Return (X, Y) of the center of cell containing provided text 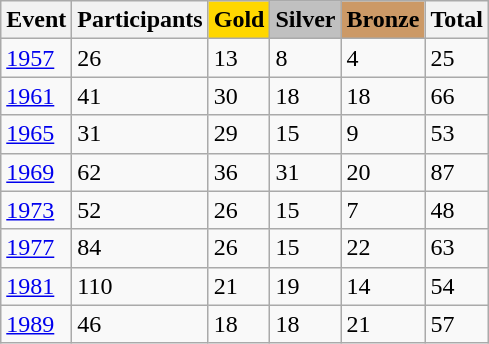
Event (36, 20)
36 (239, 172)
4 (383, 58)
Gold (239, 20)
29 (239, 134)
8 (306, 58)
1969 (36, 172)
52 (140, 210)
1965 (36, 134)
20 (383, 172)
1977 (36, 248)
41 (140, 96)
1973 (36, 210)
7 (383, 210)
62 (140, 172)
110 (140, 286)
Silver (306, 20)
Total (457, 20)
84 (140, 248)
53 (457, 134)
9 (383, 134)
48 (457, 210)
Bronze (383, 20)
1961 (36, 96)
1989 (36, 324)
1981 (36, 286)
57 (457, 324)
63 (457, 248)
22 (383, 248)
66 (457, 96)
25 (457, 58)
Participants (140, 20)
30 (239, 96)
14 (383, 286)
19 (306, 286)
87 (457, 172)
1957 (36, 58)
46 (140, 324)
13 (239, 58)
54 (457, 286)
